Return [x, y] of the center of cell containing provided text 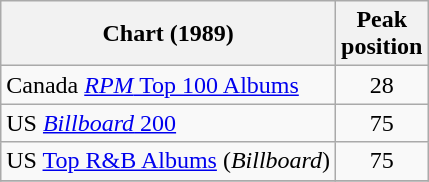
Chart (1989) [168, 34]
Canada RPM Top 100 Albums [168, 85]
Peakposition [382, 34]
28 [382, 85]
US Billboard 200 [168, 123]
US Top R&B Albums (Billboard) [168, 161]
